For the text-containing cell, return its midpoint in [x, y] coordinate format. 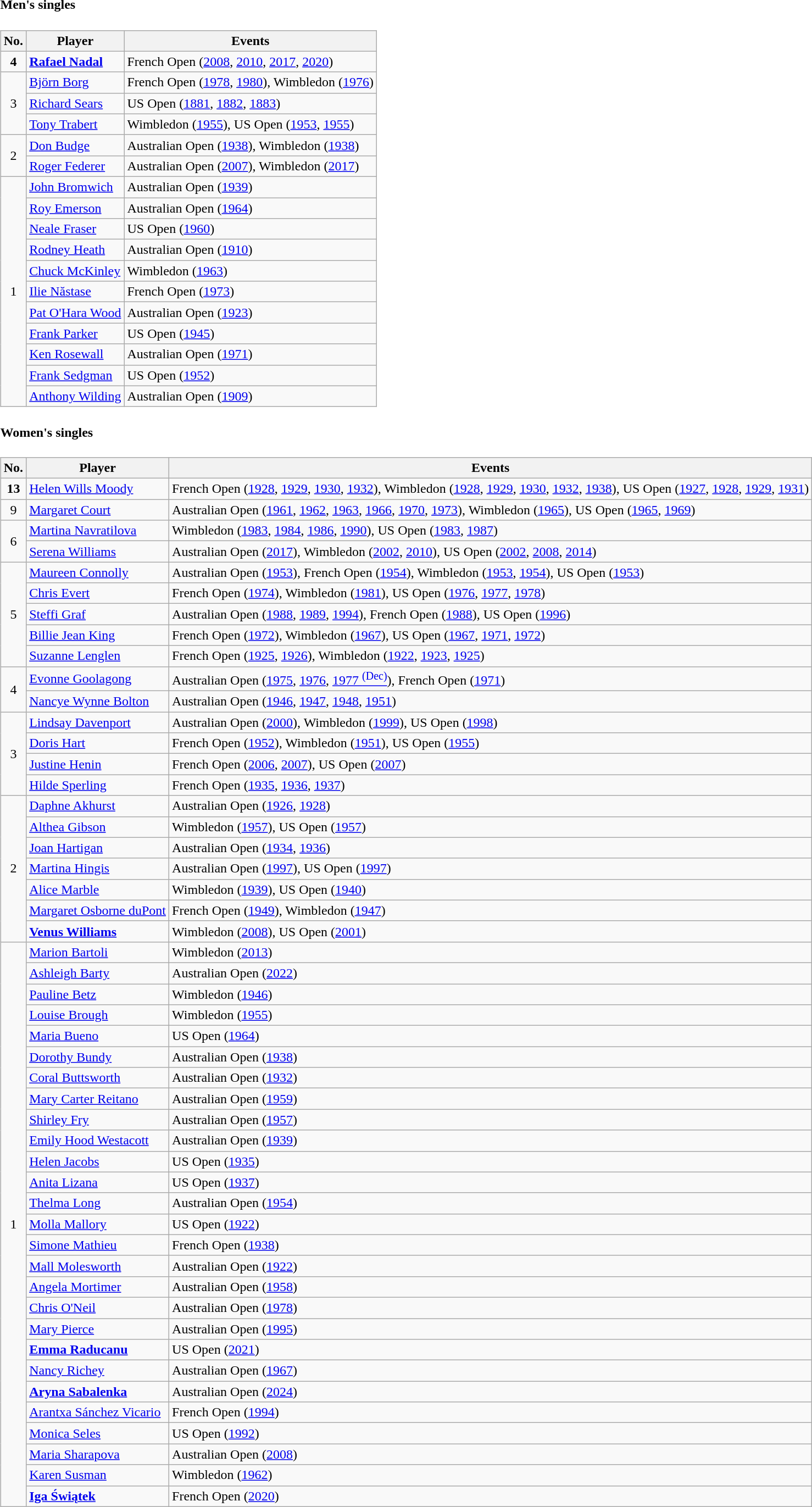
French Open (1972), Wimbledon (1967), US Open (1967, 1971, 1972) [491, 635]
French Open (1994) [491, 1413]
Australian Open (1922) [491, 1266]
Björn Borg [75, 82]
French Open (1928, 1929, 1930, 1932), Wimbledon (1928, 1929, 1930, 1932, 1938), US Open (1927, 1928, 1929, 1931) [491, 489]
Australian Open (1934, 1936) [491, 848]
6 [13, 541]
French Open (1973) [251, 292]
Tony Trabert [75, 124]
Australian Open (1946, 1947, 1948, 1951) [491, 702]
Australian Open (1923) [251, 313]
Maria Sharapova [98, 1454]
Coral Buttsworth [98, 1078]
French Open (2008, 2010, 2017, 2020) [251, 62]
Dorothy Bundy [98, 1057]
Wimbledon (1955), US Open (1953, 1955) [251, 124]
Chris O'Neil [98, 1308]
Don Budge [75, 145]
Thelma Long [98, 1203]
French Open (1974), Wimbledon (1981), US Open (1976, 1977, 1978) [491, 593]
Molla Mallory [98, 1224]
Pauline Betz [98, 994]
Nancye Wynne Bolton [98, 702]
Anthony Wilding [75, 396]
Frank Parker [75, 333]
Aryna Sabalenka [98, 1392]
Australian Open (1997), US Open (1997) [491, 869]
Wimbledon (1957), US Open (1957) [491, 827]
Helen Jacobs [98, 1161]
French Open (1925, 1926), Wimbledon (1922, 1923, 1925) [491, 656]
Helen Wills Moody [98, 489]
French Open (1935, 1936, 1937) [491, 785]
Australian Open (1938), Wimbledon (1938) [251, 145]
US Open (1922) [491, 1224]
Australian Open (1932) [491, 1078]
Australian Open (1926, 1928) [491, 806]
Maria Bueno [98, 1036]
Australian Open (2007), Wimbledon (2017) [251, 166]
Margaret Osborne duPont [98, 910]
Australian Open (1957) [491, 1120]
Joan Hartigan [98, 848]
Martina Navratilova [98, 531]
Rafael Nadal [75, 62]
Shirley Fry [98, 1120]
Australian Open (1938) [491, 1057]
John Bromwich [75, 187]
Venus Williams [98, 931]
Martina Hingis [98, 869]
Rodney Heath [75, 250]
Neale Fraser [75, 229]
Margaret Court [98, 510]
Australian Open (1988, 1989, 1994), French Open (1988), US Open (1996) [491, 614]
US Open (1881, 1882, 1883) [251, 103]
French Open (2006, 2007), US Open (2007) [491, 764]
US Open (1935) [491, 1161]
Mary Pierce [98, 1329]
Pat O'Hara Wood [75, 313]
Mary Carter Reitano [98, 1099]
Wimbledon (1962) [491, 1475]
Nancy Richey [98, 1371]
French Open (2020) [491, 1496]
French Open (1952), Wimbledon (1951), US Open (1955) [491, 743]
Wimbledon (1955) [491, 1015]
Wimbledon (1963) [251, 271]
Australian Open (1909) [251, 396]
Wimbledon (1939), US Open (1940) [491, 889]
Richard Sears [75, 103]
5 [13, 614]
Australian Open (1971) [251, 354]
US Open (1945) [251, 333]
Ken Rosewall [75, 354]
Australian Open (1954) [491, 1203]
Australian Open (1975, 1976, 1977 (Dec)), French Open (1971) [491, 679]
Evonne Goolagong [98, 679]
Arantxa Sánchez Vicario [98, 1413]
Australian Open (2022) [491, 973]
Justine Henin [98, 764]
Doris Hart [98, 743]
Althea Gibson [98, 827]
Wimbledon (1946) [491, 994]
Suzanne Lenglen [98, 656]
French Open (1978, 1980), Wimbledon (1976) [251, 82]
13 [13, 489]
Australian Open (2017), Wimbledon (2002, 2010), US Open (2002, 2008, 2014) [491, 552]
Mall Molesworth [98, 1266]
US Open (1964) [491, 1036]
Australian Open (2024) [491, 1392]
US Open (1952) [251, 375]
Australian Open (1910) [251, 250]
Australian Open (1959) [491, 1099]
Chuck McKinley [75, 271]
Ilie Năstase [75, 292]
Monica Seles [98, 1433]
Australian Open (1964) [251, 208]
Lindsay Davenport [98, 722]
Maureen Connolly [98, 572]
Iga Świątek [98, 1496]
Chris Evert [98, 593]
US Open (1960) [251, 229]
Alice Marble [98, 889]
French Open (1949), Wimbledon (1947) [491, 910]
Marion Bartoli [98, 952]
Roger Federer [75, 166]
Australian Open (1953), French Open (1954), Wimbledon (1953, 1954), US Open (1953) [491, 572]
Australian Open (2000), Wimbledon (1999), US Open (1998) [491, 722]
Wimbledon (2013) [491, 952]
Daphne Akhurst [98, 806]
Wimbledon (2008), US Open (2001) [491, 931]
US Open (1937) [491, 1182]
Wimbledon (1983, 1984, 1986, 1990), US Open (1983, 1987) [491, 531]
US Open (1992) [491, 1433]
Australian Open (1995) [491, 1329]
Ashleigh Barty [98, 973]
Australian Open (1967) [491, 1371]
Billie Jean King [98, 635]
Australian Open (1958) [491, 1287]
Louise Brough [98, 1015]
Steffi Graf [98, 614]
Roy Emerson [75, 208]
Hilde Sperling [98, 785]
French Open (1938) [491, 1245]
Serena Williams [98, 552]
Emma Raducanu [98, 1350]
Simone Mathieu [98, 1245]
Angela Mortimer [98, 1287]
Australian Open (1961, 1962, 1963, 1966, 1970, 1973), Wimbledon (1965), US Open (1965, 1969) [491, 510]
US Open (2021) [491, 1350]
9 [13, 510]
Australian Open (2008) [491, 1454]
Anita Lizana [98, 1182]
Australian Open (1978) [491, 1308]
Emily Hood Westacott [98, 1141]
Karen Susman [98, 1475]
Frank Sedgman [75, 375]
